Return [X, Y] of the center of cell containing provided text 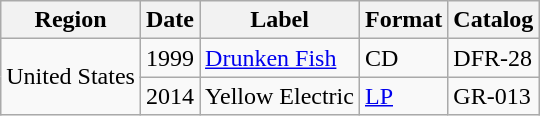
Label [280, 20]
Format [403, 20]
Drunken Fish [280, 58]
Catalog [494, 20]
LP [403, 96]
Date [170, 20]
DFR-28 [494, 58]
1999 [170, 58]
United States [71, 77]
GR-013 [494, 96]
Yellow Electric [280, 96]
Region [71, 20]
CD [403, 58]
2014 [170, 96]
